From the cell containing the given text, extract its center point as [x, y] coordinate. 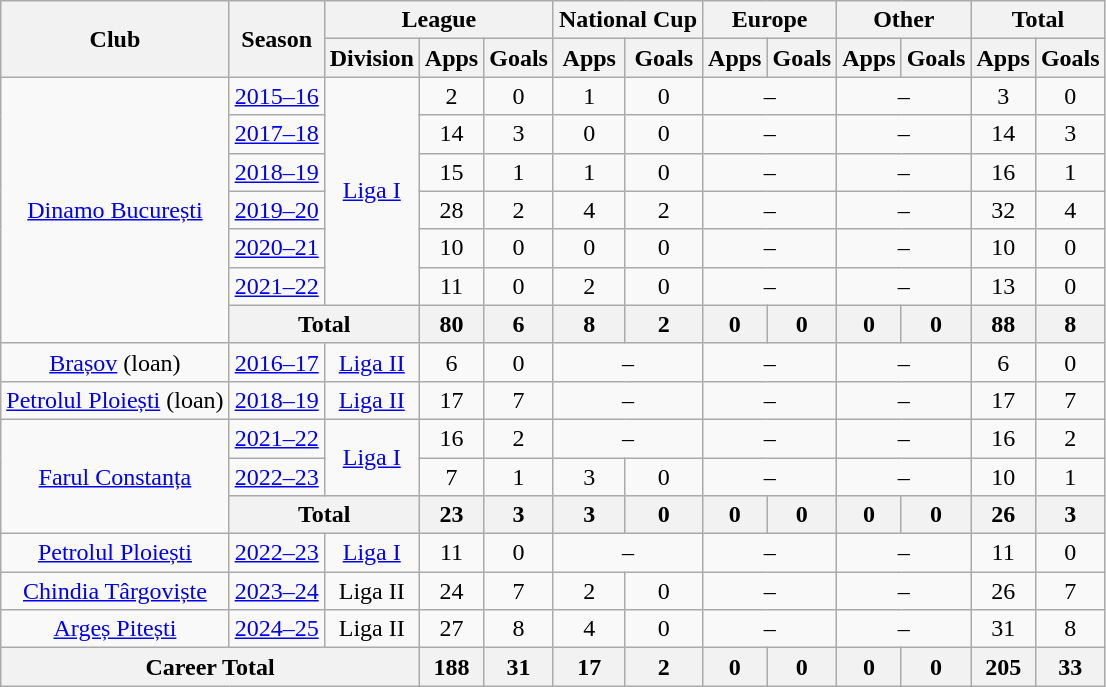
2016–17 [276, 362]
National Cup [628, 20]
2023–24 [276, 591]
Petrolul Ploiești (loan) [115, 400]
27 [451, 629]
League [438, 20]
23 [451, 515]
28 [451, 210]
80 [451, 324]
88 [1003, 324]
Farul Constanța [115, 476]
Argeș Pitești [115, 629]
2019–20 [276, 210]
Career Total [210, 667]
Chindia Târgoviște [115, 591]
Other [904, 20]
24 [451, 591]
13 [1003, 286]
33 [1070, 667]
2015–16 [276, 96]
Club [115, 39]
Europe [770, 20]
Petrolul Ploiești [115, 553]
Brașov (loan) [115, 362]
2024–25 [276, 629]
Season [276, 39]
188 [451, 667]
2020–21 [276, 248]
205 [1003, 667]
32 [1003, 210]
Division [372, 58]
2017–18 [276, 134]
Dinamo București [115, 210]
15 [451, 172]
